Search for the cell housing the specified text and yield its (x, y) center coordinate. 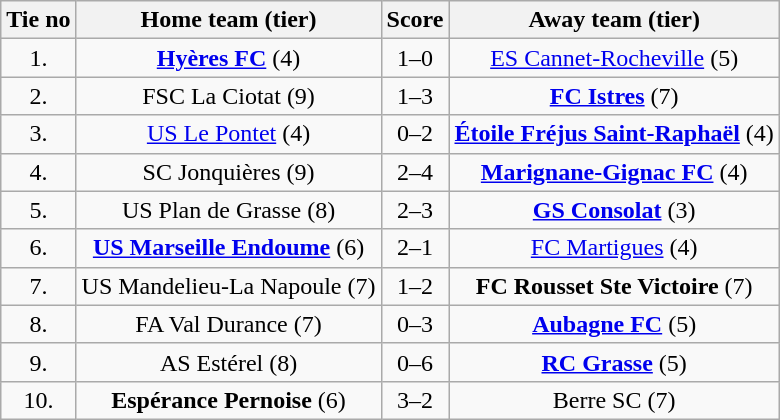
3. (38, 134)
1–2 (415, 286)
Hyères FC (4) (228, 58)
US Marseille Endoume (6) (228, 248)
Score (415, 20)
0–2 (415, 134)
Berre SC (7) (614, 400)
0–3 (415, 324)
6. (38, 248)
AS Estérel (8) (228, 362)
1–0 (415, 58)
RC Grasse (5) (614, 362)
ES Cannet-Rocheville (5) (614, 58)
SC Jonquières (9) (228, 172)
FSC La Ciotat (9) (228, 96)
FA Val Durance (7) (228, 324)
Espérance Pernoise (6) (228, 400)
Étoile Fréjus Saint-Raphaël (4) (614, 134)
8. (38, 324)
3–2 (415, 400)
5. (38, 210)
Home team (tier) (228, 20)
2–3 (415, 210)
0–6 (415, 362)
GS Consolat (3) (614, 210)
9. (38, 362)
FC Istres (7) (614, 96)
2–4 (415, 172)
7. (38, 286)
10. (38, 400)
FC Rousset Ste Victoire (7) (614, 286)
Marignane-Gignac FC (4) (614, 172)
FC Martigues (4) (614, 248)
2–1 (415, 248)
1. (38, 58)
Aubagne FC (5) (614, 324)
US Plan de Grasse (8) (228, 210)
1–3 (415, 96)
Tie no (38, 20)
2. (38, 96)
4. (38, 172)
US Mandelieu-La Napoule (7) (228, 286)
US Le Pontet (4) (228, 134)
Away team (tier) (614, 20)
